For the text-containing cell, return its midpoint in (X, Y) coordinate format. 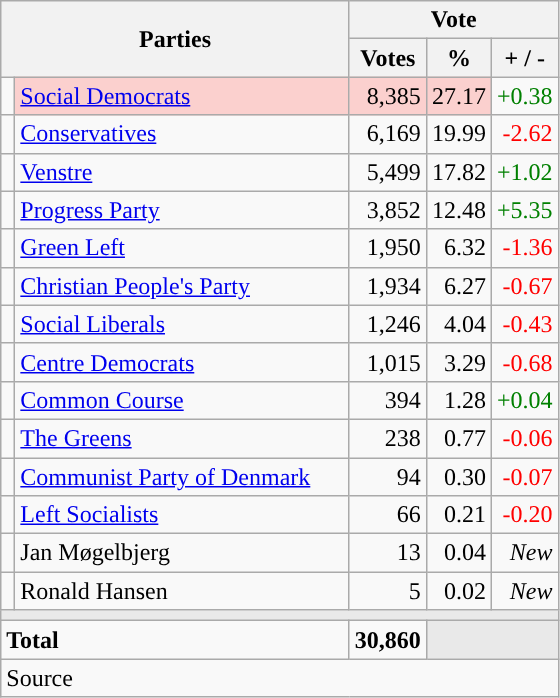
% (458, 58)
94 (388, 477)
Left Socialists (182, 515)
66 (388, 515)
19.99 (458, 134)
Total (176, 640)
-0.68 (524, 362)
+5.35 (524, 210)
Progress Party (182, 210)
The Greens (182, 438)
6.27 (458, 286)
8,385 (388, 96)
-0.43 (524, 324)
1.28 (458, 400)
Venstre (182, 172)
Votes (388, 58)
+ / - (524, 58)
Communist Party of Denmark (182, 477)
12.48 (458, 210)
Conservatives (182, 134)
-0.20 (524, 515)
394 (388, 400)
-0.06 (524, 438)
1,950 (388, 248)
+1.02 (524, 172)
Social Liberals (182, 324)
0.02 (458, 591)
0.77 (458, 438)
5,499 (388, 172)
0.21 (458, 515)
Social Democrats (182, 96)
1,934 (388, 286)
238 (388, 438)
0.04 (458, 553)
Christian People's Party (182, 286)
Source (280, 678)
6.32 (458, 248)
5 (388, 591)
3,852 (388, 210)
Centre Democrats (182, 362)
1,246 (388, 324)
4.04 (458, 324)
17.82 (458, 172)
6,169 (388, 134)
-1.36 (524, 248)
+0.38 (524, 96)
3.29 (458, 362)
Green Left (182, 248)
Jan Møgelbjerg (182, 553)
27.17 (458, 96)
Vote (454, 20)
-2.62 (524, 134)
+0.04 (524, 400)
1,015 (388, 362)
-0.67 (524, 286)
Common Course (182, 400)
Ronald Hansen (182, 591)
0.30 (458, 477)
30,860 (388, 640)
13 (388, 553)
-0.07 (524, 477)
Parties (176, 39)
